Scan for the cell matching the given text and deliver its (X, Y) coordinate at center. 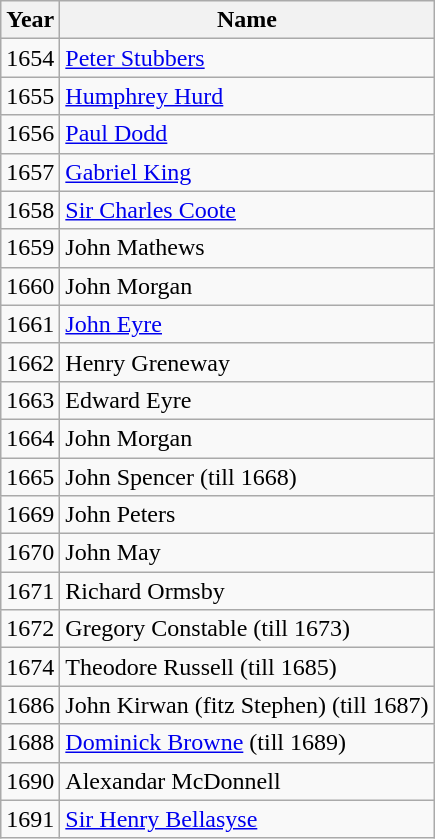
Richard Ormsby (247, 591)
1662 (30, 362)
John Peters (247, 515)
Humphrey Hurd (247, 96)
Sir Henry Bellasyse (247, 819)
1657 (30, 172)
1664 (30, 438)
John Spencer (till 1668) (247, 477)
Dominick Browne (till 1689) (247, 743)
John Kirwan (fitz Stephen) (till 1687) (247, 705)
1655 (30, 96)
Paul Dodd (247, 134)
John Eyre (247, 324)
Henry Greneway (247, 362)
John May (247, 553)
Year (30, 20)
Edward Eyre (247, 400)
1659 (30, 248)
1658 (30, 210)
1656 (30, 134)
1674 (30, 667)
1672 (30, 629)
John Mathews (247, 248)
Gabriel King (247, 172)
1654 (30, 58)
1691 (30, 819)
Sir Charles Coote (247, 210)
1663 (30, 400)
1660 (30, 286)
Alexandar McDonnell (247, 781)
1686 (30, 705)
Name (247, 20)
1671 (30, 591)
1669 (30, 515)
1661 (30, 324)
1688 (30, 743)
1670 (30, 553)
1690 (30, 781)
Theodore Russell (till 1685) (247, 667)
Peter Stubbers (247, 58)
Gregory Constable (till 1673) (247, 629)
1665 (30, 477)
